Scan for the cell matching the given text and deliver its [X, Y] coordinate at center. 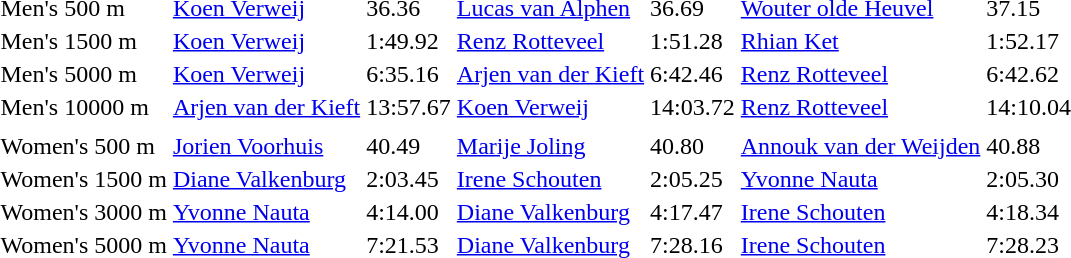
Marije Joling [550, 146]
6:35.16 [409, 74]
1:49.92 [409, 41]
14:03.72 [693, 107]
1:51.28 [693, 41]
Jorien Voorhuis [266, 146]
Annouk van der Weijden [860, 146]
2:05.25 [693, 179]
2:03.45 [409, 179]
6:42.46 [693, 74]
4:17.47 [693, 212]
40.80 [693, 146]
4:14.00 [409, 212]
13:57.67 [409, 107]
40.49 [409, 146]
Rhian Ket [860, 41]
